Return [x, y] of the center of cell containing provided text 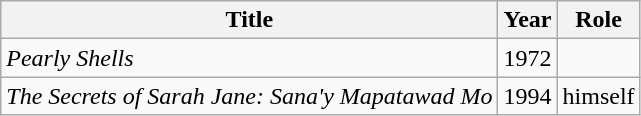
1972 [528, 58]
Pearly Shells [250, 58]
himself [598, 96]
The Secrets of Sarah Jane: Sana'y Mapatawad Mo [250, 96]
Title [250, 20]
1994 [528, 96]
Role [598, 20]
Year [528, 20]
